Detect which cell encompasses the target text, then output its [X, Y] center coordinate. 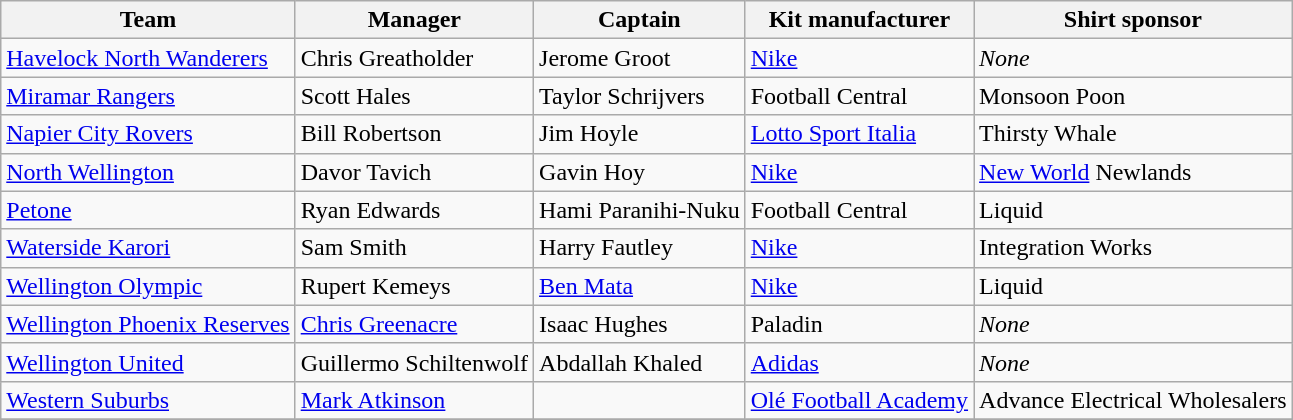
Captain [640, 20]
Chris Greatholder [414, 58]
Wellington United [148, 362]
Hami Paranihi-Nuku [640, 210]
Advance Electrical Wholesalers [1133, 400]
Waterside Karori [148, 248]
Isaac Hughes [640, 324]
Jerome Groot [640, 58]
Lotto Sport Italia [859, 134]
Manager [414, 20]
Western Suburbs [148, 400]
Team [148, 20]
Jim Hoyle [640, 134]
Miramar Rangers [148, 96]
Gavin Hoy [640, 172]
Paladin [859, 324]
Napier City Rovers [148, 134]
Rupert Kemeys [414, 286]
North Wellington [148, 172]
Thirsty Whale [1133, 134]
Ryan Edwards [414, 210]
New World Newlands [1133, 172]
Davor Tavich [414, 172]
Scott Hales [414, 96]
Olé Football Academy [859, 400]
Petone [148, 210]
Adidas [859, 362]
Wellington Olympic [148, 286]
Taylor Schrijvers [640, 96]
Mark Atkinson [414, 400]
Bill Robertson [414, 134]
Kit manufacturer [859, 20]
Sam Smith [414, 248]
Havelock North Wanderers [148, 58]
Shirt sponsor [1133, 20]
Wellington Phoenix Reserves [148, 324]
Guillermo Schiltenwolf [414, 362]
Harry Fautley [640, 248]
Abdallah Khaled [640, 362]
Ben Mata [640, 286]
Integration Works [1133, 248]
Monsoon Poon [1133, 96]
Chris Greenacre [414, 324]
